Search for the cell housing the specified text and yield its [X, Y] center coordinate. 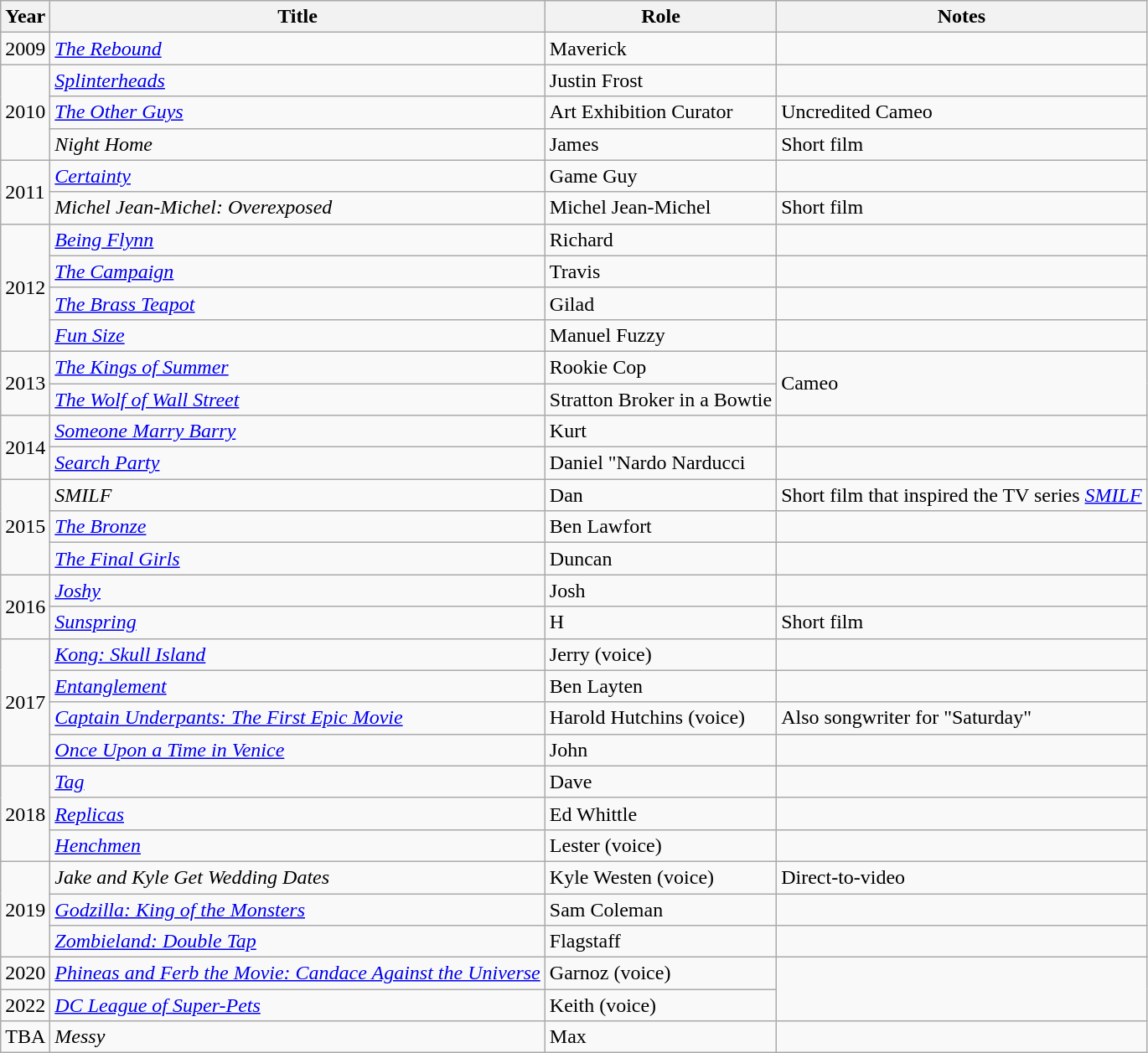
The Rebound [297, 49]
Ben Lawfort [660, 527]
Kong: Skull Island [297, 654]
The Kings of Summer [297, 367]
The Wolf of Wall Street [297, 400]
Henchmen [297, 845]
Michel Jean-Michel [660, 208]
Search Party [297, 463]
The Bronze [297, 527]
2016 [25, 607]
Being Flynn [297, 240]
TBA [25, 1037]
2022 [25, 1005]
Captain Underpants: The First Epic Movie [297, 718]
Rookie Cop [660, 367]
Kyle Westen (voice) [660, 877]
Jerry (voice) [660, 654]
Short film that inspired the TV series SMILF [962, 495]
Notes [962, 17]
Josh [660, 591]
Godzilla: King of the Monsters [297, 909]
Stratton Broker in a Bowtie [660, 400]
Keith (voice) [660, 1005]
The Brass Teapot [297, 303]
2013 [25, 383]
2010 [25, 112]
Role [660, 17]
Dan [660, 495]
Ben Layten [660, 686]
Richard [660, 240]
Fun Size [297, 335]
Justin Frost [660, 80]
Maverick [660, 49]
Ed Whittle [660, 813]
Title [297, 17]
Entanglement [297, 686]
Messy [297, 1037]
Splinterheads [297, 80]
Tag [297, 782]
Kurt [660, 431]
Someone Marry Barry [297, 431]
Also songwriter for "Saturday" [962, 718]
2012 [25, 287]
Flagstaff [660, 942]
Art Exhibition Curator [660, 112]
Uncredited Cameo [962, 112]
2011 [25, 192]
Game Guy [660, 176]
Max [660, 1037]
Travis [660, 271]
DC League of Super-Pets [297, 1005]
Garnoz (voice) [660, 973]
Michel Jean-Michel: Overexposed [297, 208]
H [660, 622]
Night Home [297, 144]
Daniel "Nardo Narducci [660, 463]
The Final Girls [297, 559]
Phineas and Ferb the Movie: Candace Against the Universe [297, 973]
Jake and Kyle Get Wedding Dates [297, 877]
SMILF [297, 495]
Joshy [297, 591]
James [660, 144]
2009 [25, 49]
2015 [25, 527]
The Campaign [297, 271]
Gilad [660, 303]
Cameo [962, 383]
Certainty [297, 176]
2019 [25, 909]
2018 [25, 813]
Direct-to-video [962, 877]
The Other Guys [297, 112]
Zombieland: Double Tap [297, 942]
Manuel Fuzzy [660, 335]
Replicas [297, 813]
2017 [25, 702]
Sam Coleman [660, 909]
Harold Hutchins (voice) [660, 718]
2020 [25, 973]
Sunspring [297, 622]
Lester (voice) [660, 845]
Year [25, 17]
Once Upon a Time in Venice [297, 750]
Duncan [660, 559]
2014 [25, 447]
Dave [660, 782]
John [660, 750]
